Return [X, Y] of the center of cell containing provided text 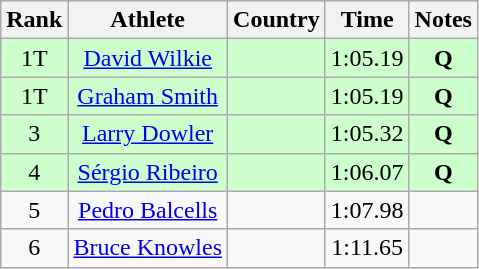
1:11.65 [367, 248]
4 [34, 172]
Graham Smith [148, 96]
3 [34, 134]
Country [277, 20]
5 [34, 210]
Larry Dowler [148, 134]
Time [367, 20]
Rank [34, 20]
Pedro Balcells [148, 210]
1:06.07 [367, 172]
Athlete [148, 20]
David Wilkie [148, 58]
Sérgio Ribeiro [148, 172]
6 [34, 248]
Bruce Knowles [148, 248]
Notes [443, 20]
1:07.98 [367, 210]
1:05.32 [367, 134]
